Detect which cell encompasses the target text, then output its (x, y) center coordinate. 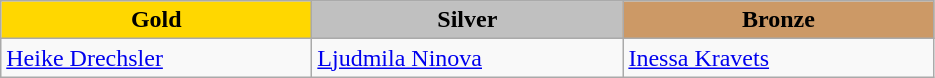
Gold (156, 20)
Silver (468, 20)
Bronze (778, 20)
Heike Drechsler (156, 58)
Inessa Kravets (778, 58)
Ljudmila Ninova (468, 58)
